For the text-containing cell, return its midpoint in [x, y] coordinate format. 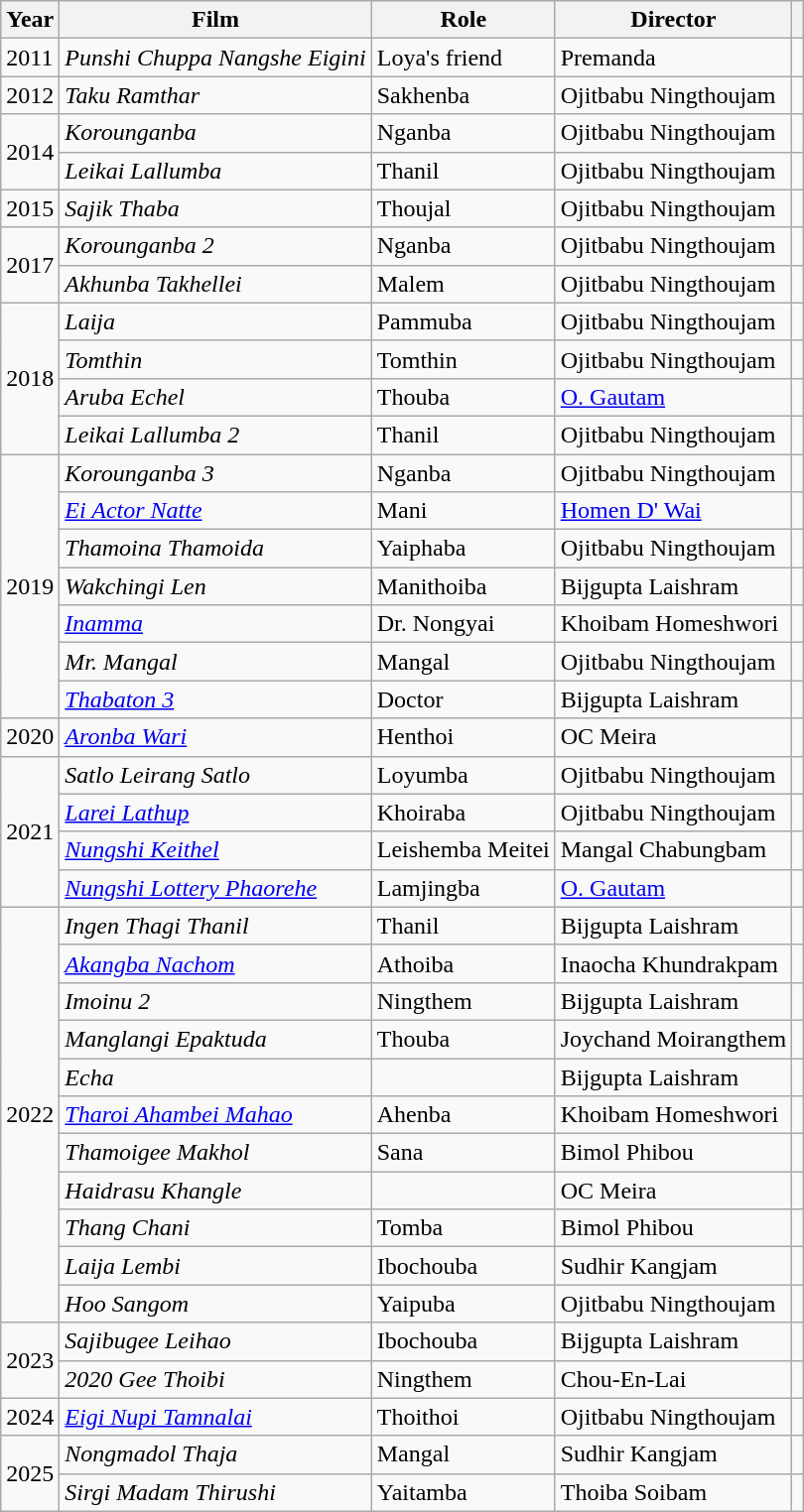
Wakchingi Len [215, 586]
Dr. Nongyai [463, 624]
Leikai Lallumba [215, 171]
2020 Gee Thoibi [215, 1379]
Sajibugee Leihao [215, 1341]
Manithoiba [463, 586]
Thang Chani [215, 1228]
Leikai Lallumba 2 [215, 435]
Ei Actor Natte [215, 511]
Punshi Chuppa Nangshe Eigini [215, 58]
Korounganba 2 [215, 246]
Haidrasu Khangle [215, 1191]
Tharoi Ahambei Mahao [215, 1115]
Loya's friend [463, 58]
Yaipuba [463, 1304]
Eigi Nupi Tamnalai [215, 1417]
Sirgi Madam Thirushi [215, 1492]
Thoiba Soibam [673, 1492]
Doctor [463, 699]
Malem [463, 284]
Inaocha Khundrakpam [673, 963]
Nungshi Lottery Phaorehe [215, 888]
Korounganba 3 [215, 473]
2023 [30, 1360]
Thabaton 3 [215, 699]
2011 [30, 58]
Mani [463, 511]
Inamma [215, 624]
Ahenba [463, 1115]
Khoiraba [463, 813]
Year [30, 20]
Sakhenba [463, 95]
Hoo Sangom [215, 1304]
2012 [30, 95]
Akangba Nachom [215, 963]
Sana [463, 1153]
Aronba Wari [215, 737]
Joychand Moirangthem [673, 1039]
Premanda [673, 58]
Thamoigee Makhol [215, 1153]
Larei Lathup [215, 813]
Athoiba [463, 963]
Nungshi Keithel [215, 850]
Pammuba [463, 321]
Akhunba Takhellei [215, 284]
Imoinu 2 [215, 1001]
Thoithoi [463, 1417]
2025 [30, 1473]
Laija [215, 321]
Laija Lembi [215, 1266]
Echa [215, 1076]
2020 [30, 737]
Mr. Mangal [215, 662]
Yaiphaba [463, 549]
2015 [30, 208]
Loyumba [463, 775]
Film [215, 20]
Tomba [463, 1228]
2017 [30, 265]
Thamoina Thamoida [215, 549]
2019 [30, 586]
2022 [30, 1115]
Thoujal [463, 208]
Taku Ramthar [215, 95]
Role [463, 20]
Mangal Chabungbam [673, 850]
2018 [30, 378]
Leishemba Meitei [463, 850]
Henthoi [463, 737]
Chou-En-Lai [673, 1379]
Korounganba [215, 133]
Sajik Thaba [215, 208]
Nongmadol Thaja [215, 1454]
Yaitamba [463, 1492]
2021 [30, 831]
2014 [30, 152]
Homen D' Wai [673, 511]
Director [673, 20]
Aruba Echel [215, 397]
Lamjingba [463, 888]
Manglangi Epaktuda [215, 1039]
Ingen Thagi Thanil [215, 926]
2024 [30, 1417]
Satlo Leirang Satlo [215, 775]
